Identify which cell holds the provided text, then report its (x, y) central coordinate. 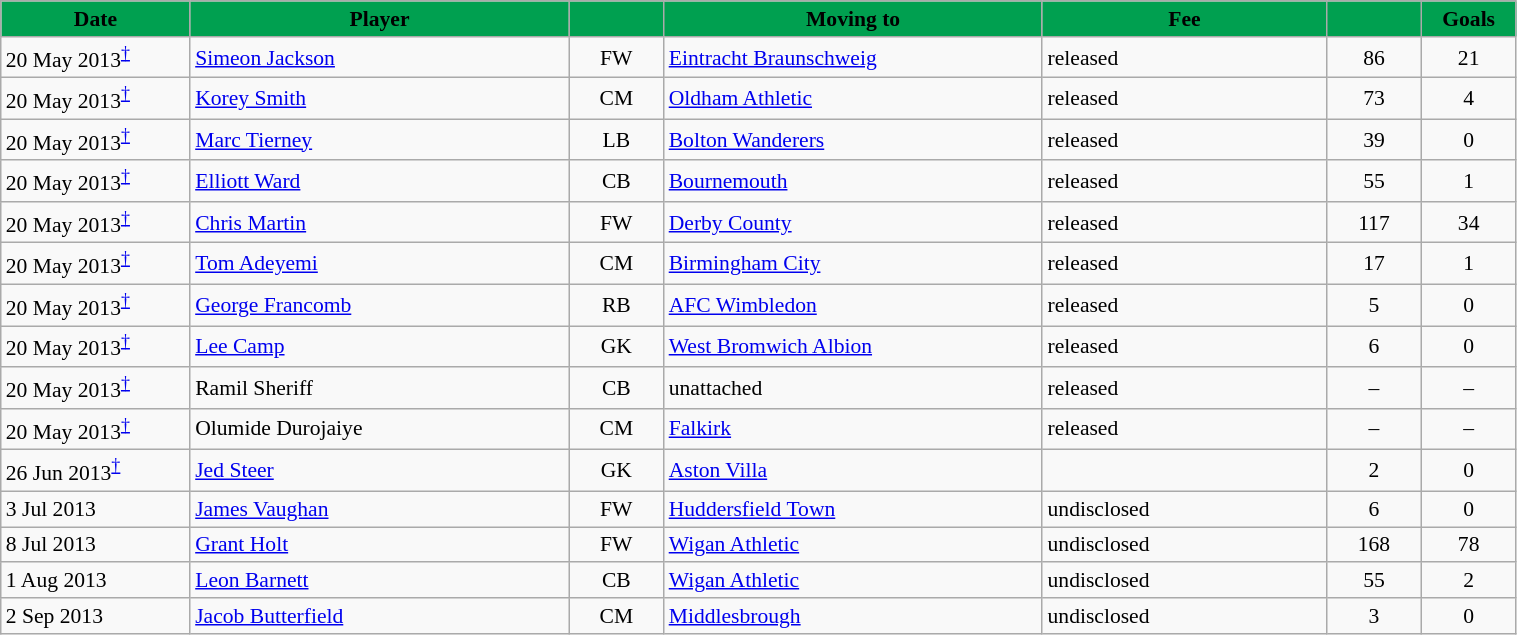
Derby County (854, 222)
Birmingham City (854, 264)
Ramil Sheriff (380, 388)
Goals (1468, 19)
Chris Martin (380, 222)
Grant Holt (380, 545)
Date (96, 19)
73 (1374, 98)
Bournemouth (854, 182)
Tom Adeyemi (380, 264)
Oldham Athletic (854, 98)
Elliott Ward (380, 182)
Falkirk (854, 430)
39 (1374, 140)
Olumide Durojaiye (380, 430)
4 (1468, 98)
Jacob Butterfield (380, 616)
Fee (1184, 19)
3 Jul 2013 (96, 509)
Aston Villa (854, 470)
8 Jul 2013 (96, 545)
17 (1374, 264)
Marc Tierney (380, 140)
unattached (854, 388)
Korey Smith (380, 98)
34 (1468, 222)
Bolton Wanderers (854, 140)
2 Sep 2013 (96, 616)
Lee Camp (380, 346)
Huddersfield Town (854, 509)
1 Aug 2013 (96, 581)
AFC Wimbledon (854, 306)
78 (1468, 545)
26 Jun 2013† (96, 470)
21 (1468, 58)
117 (1374, 222)
Leon Barnett (380, 581)
RB (616, 306)
3 (1374, 616)
LB (616, 140)
5 (1374, 306)
West Bromwich Albion (854, 346)
86 (1374, 58)
George Francomb (380, 306)
Eintracht Braunschweig (854, 58)
Player (380, 19)
Moving to (854, 19)
Simeon Jackson (380, 58)
168 (1374, 545)
Middlesbrough (854, 616)
Jed Steer (380, 470)
James Vaughan (380, 509)
